Output the (X, Y) coordinate of the center of the cell containing the given text.  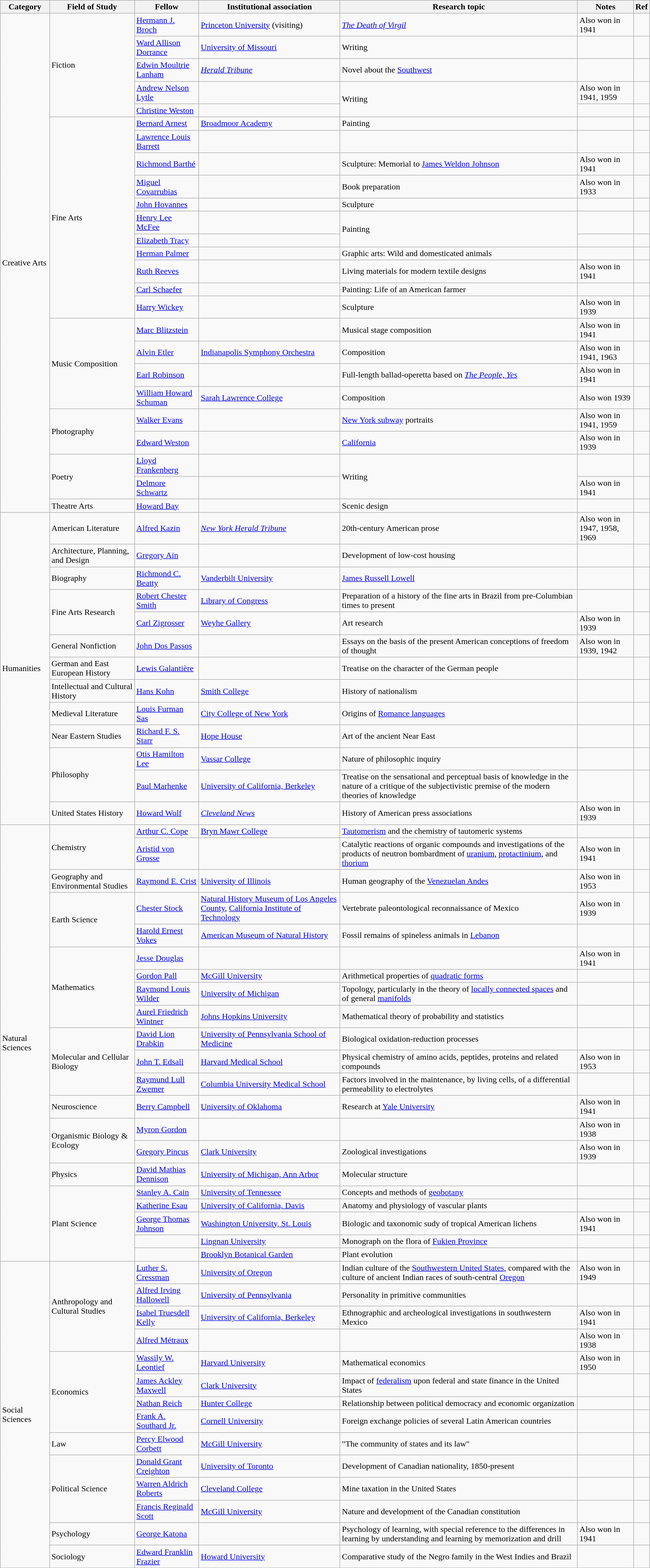
Paul Marhenke (167, 786)
American Literature (92, 528)
Natural Sciences (25, 1043)
Hermann J. Broch (167, 25)
Walker Evans (167, 420)
Louis Furman Sas (167, 713)
University of Oregon (269, 1272)
Medieval Literature (92, 713)
Harry Wickey (167, 307)
Mathematics (92, 987)
Raymond Louis Wilder (167, 994)
University of Toronto (269, 1466)
Lawrence Louis Barrett (167, 142)
Francis Reginald Scott (167, 1511)
Carl Zigrosser (167, 623)
Molecular structure (459, 1174)
Physics (92, 1174)
Fiction (92, 65)
Near Eastern Studies (92, 736)
Zoological investigations (459, 1152)
Katherine Esau (167, 1205)
Impact of federalism upon federal and state finance in the United States (459, 1385)
Myron Gordon (167, 1129)
Robert Chester Smith (167, 601)
Monograph on the flora of Fukien Province (459, 1241)
Biography (92, 578)
Neuroscience (92, 1107)
Also won 1939 (606, 398)
Nature of philosophic inquiry (459, 758)
Anthropology and Cultural Studies (92, 1306)
Warren Aldrich Roberts (167, 1489)
Biological oxidation-reduction processes (459, 1039)
20th-century American prose (459, 528)
Cleveland College (269, 1489)
Comparative study of the Negro family in the West Indies and Brazil (459, 1557)
Raymond E. Crist (167, 881)
Weyhe Gallery (269, 623)
Also won in 1939, 1942 (606, 646)
Theatre Arts (92, 506)
George Thomas Johnson (167, 1223)
Notes (606, 7)
William Howard Schuman (167, 398)
General Nonfiction (92, 646)
Alfred Irving Hallowell (167, 1295)
Research at Yale University (459, 1107)
Smith College (269, 691)
Cleveland News (269, 813)
History of nationalism (459, 691)
Music Composition (92, 364)
Art of the ancient Near East (459, 736)
Harold Ernest Vokes (167, 935)
Also won in 1941, 1963 (606, 353)
Topology, particularly in the theory of locally connected spaces and of general manifolds (459, 994)
Aristid von Grosse (167, 854)
Human geography of the Venezuelan Andes (459, 881)
Personality in primitive communities (459, 1295)
Herman Palmer (167, 254)
Sarah Lawrence College (269, 398)
Factors involved in the maintenance, by living cells, of a differential permeability to electrolytes (459, 1084)
Arthur C. Cope (167, 831)
Treatise on the character of the German people (459, 668)
Ward Allison Dorrance (167, 47)
"The community of states and its law" (459, 1443)
Painting: Life of an American farmer (459, 289)
Plant Science (92, 1223)
Harvard Medical School (269, 1062)
Carl Schaefer (167, 289)
Hans Kohn (167, 691)
Delmore Schwartz (167, 488)
Mathematical economics (459, 1363)
Lewis Galantière (167, 668)
The Death of Virgil (459, 25)
History of American press associations (459, 813)
Bernard Arnest (167, 124)
Development of low-cost housing (459, 555)
American Museum of Natural History (269, 935)
David Mathias Dennison (167, 1174)
Marc Blitzstein (167, 330)
Gregory Pincus (167, 1152)
Chemistry (92, 847)
Full-length ballad-operetta based on The People, Yes (459, 375)
Brooklyn Botanical Garden (269, 1254)
University of California, Davis (269, 1205)
Henry Lee McFee (167, 222)
Richmond C. Beatty (167, 578)
Origins of Romance languages (459, 713)
Herald Tribune (269, 70)
Research topic (459, 7)
University of Pennsylvania (269, 1295)
Frank A. Southard Jr. (167, 1421)
Jesse Douglas (167, 958)
Political Science (92, 1489)
Institutional association (269, 7)
Plant evolution (459, 1254)
Physical chemistry of amino acids, peptides, proteins and related compounds (459, 1062)
Arithmetical properties of quadratic forms (459, 976)
Molecular and Cellular Biology (92, 1062)
Chester Stock (167, 908)
Also won in 1950 (606, 1363)
Vertebrate paleontological reconnaissance of Mexico (459, 908)
Fine Arts (92, 218)
New York Herald Tribune (269, 528)
Alvin Etler (167, 353)
Organismic Biology & Ecology (92, 1141)
James Ackley Maxwell (167, 1385)
German and East European History (92, 668)
Harvard University (269, 1363)
Tautomerism and the chemistry of tautomeric systems (459, 831)
Fossil remains of spineless animals in Lebanon (459, 935)
Princeton University (visiting) (269, 25)
University of Tennessee (269, 1192)
Wassily W. Leontief (167, 1363)
University of Illinois (269, 881)
Library of Congress (269, 601)
Category (25, 7)
John Hovannes (167, 204)
Nature and development of the Canadian constitution (459, 1511)
Indianapolis Symphony Orchestra (269, 353)
Miguel Covarrubias (167, 187)
Gregory Ain (167, 555)
Mathematical theory of probability and statistics (459, 1017)
Johns Hopkins University (269, 1017)
Also won in 1947, 1958, 1969 (606, 528)
Book preparation (459, 187)
New York subway portraits (459, 420)
Field of Study (92, 7)
Andrew Nelson Lytle (167, 92)
Art research (459, 623)
Relationship between political democracy and economic organization (459, 1403)
Broadmoor Academy (269, 124)
Catalytic reactions of organic compounds and investigations of the products of neutron bombardment of uranium, protactinium, and thorium (459, 854)
Ruth Reeves (167, 271)
Alfred Kazin (167, 528)
Ref (642, 7)
Edward Franklin Frazier (167, 1557)
Richard F. S. Starr (167, 736)
Columbia University Medical School (269, 1084)
Richmond Barthé (167, 164)
Hunter College (269, 1403)
Development of Canadian nationality, 1850-present (459, 1466)
Musical stage composition (459, 330)
Earl Robinson (167, 375)
Vassar College (269, 758)
Foreign exchange policies of several Latin American countries (459, 1421)
Biologic and taxonomic sudy of tropical American lichens (459, 1223)
Economics (92, 1392)
Howard Wolf (167, 813)
Novel about the Southwest (459, 70)
City College of New York (269, 713)
Sculpture: Memorial to James Weldon Johnson (459, 164)
Vanderbilt University (269, 578)
Lingnan University (269, 1241)
Isabel Truesdell Kelly (167, 1318)
Poetry (92, 476)
Living materials for modern textile designs (459, 271)
Earth Science (92, 919)
Cornell University (269, 1421)
Bryn Mawr College (269, 831)
Gordon Pall (167, 976)
Essays on the basis of the present American conceptions of freedom of thought (459, 646)
Creative Arts (25, 263)
Ethnographic and archeological investigations in southwestern Mexico (459, 1318)
Fellow (167, 7)
Social Sciences (25, 1414)
Raymund Lull Zwemer (167, 1084)
Mine taxation in the United States (459, 1489)
Sociology (92, 1557)
David Lion Drabkin (167, 1039)
United States History (92, 813)
University of Pennsylvania School of Medicine (269, 1039)
Fine Arts Research (92, 612)
James Russell Lowell (459, 578)
Psychology of learning, with special reference to the differences in learning by understanding and learning by memorization and drill (459, 1534)
John Dos Passos (167, 646)
George Katona (167, 1534)
Concepts and methods of geobotany (459, 1192)
University of Oklahoma (269, 1107)
Architecture, Planning, and Design (92, 555)
Washington University, St. Louis (269, 1223)
Howard University (269, 1557)
Berry Campbell (167, 1107)
Percy Elwood Corbett (167, 1443)
Philosophy (92, 774)
Otis Hamilton Lee (167, 758)
University of Missouri (269, 47)
Scenic design (459, 506)
Psychology (92, 1534)
Edward Weston (167, 443)
Indian culture of the Southwestern United States, compared with the culture of ancient Indian races of south-central Oregon (459, 1272)
Intellectual and Cultural History (92, 691)
Graphic arts: Wild and domesticated animals (459, 254)
Also won in 1933 (606, 187)
Geography and Environmental Studies (92, 881)
University of Michigan (269, 994)
Howard Bay (167, 506)
Christine Weston (167, 110)
Preparation of a history of the fine arts in Brazil from pre-Columbian times to present (459, 601)
Lloyd Frankenberg (167, 465)
University of Michigan, Ann Arbor (269, 1174)
Luther S. Cressman (167, 1272)
Law (92, 1443)
Nathan Reich (167, 1403)
Natural History Museum of Los Angeles County, California Institute of Technology (269, 908)
Hope House (269, 736)
Donald Grant Creighton (167, 1466)
John T. Edsall (167, 1062)
Aurel Friedrich Wintner (167, 1017)
Anatomy and physiology of vascular plants (459, 1205)
California (459, 443)
Stanley A. Cain (167, 1192)
Humanities (25, 668)
Alfred Métraux (167, 1340)
Elizabeth Tracy (167, 240)
Also won in 1949 (606, 1272)
Photography (92, 431)
Edwin Moultrie Lanham (167, 70)
